Return [x, y] of the center of cell containing provided text 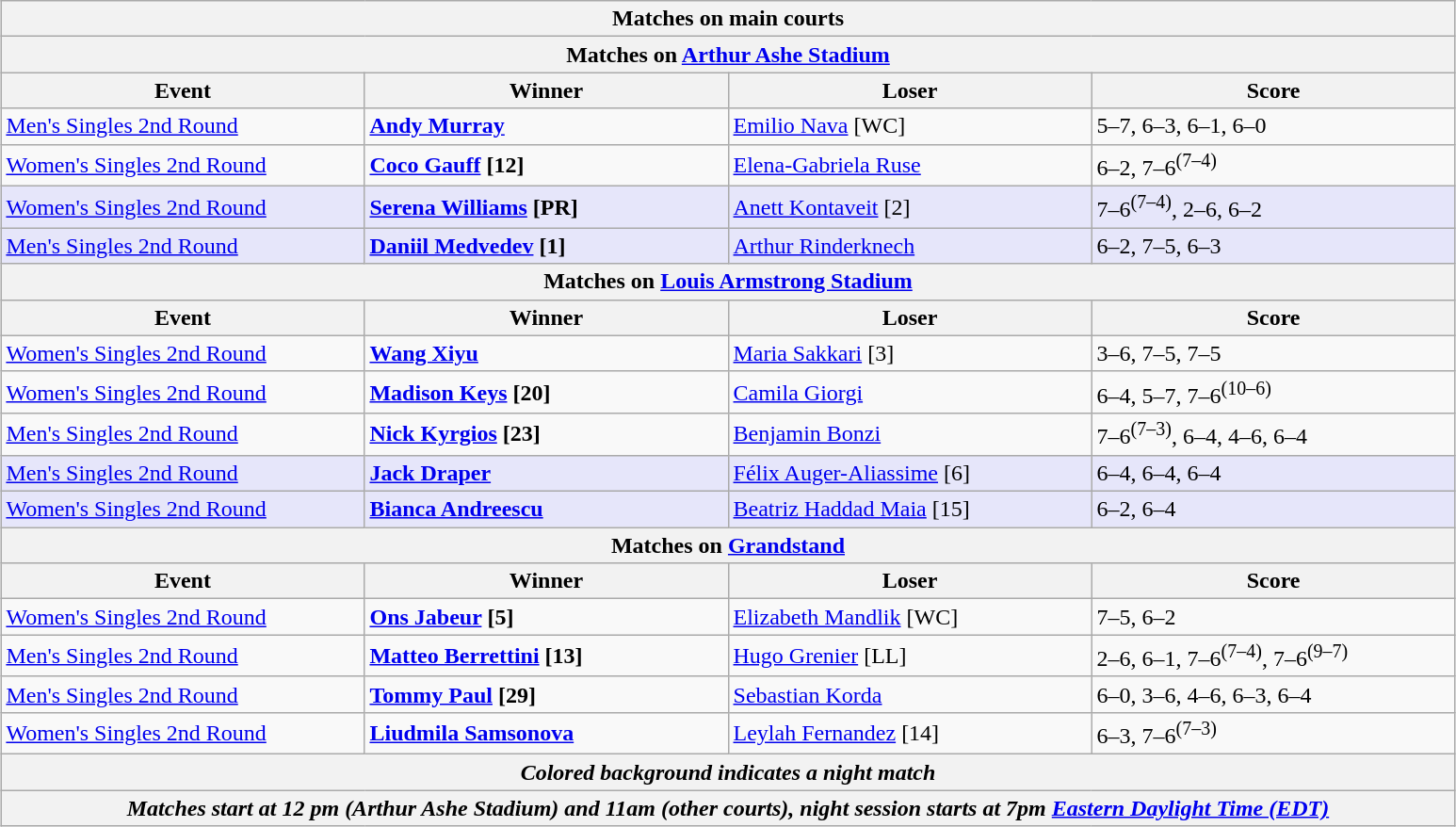
Emilio Nava [WC] [910, 126]
6–2, 7–6(7–4) [1273, 166]
Tommy Paul [29] [546, 694]
Camila Giorgi [910, 392]
2–6, 6–1, 7–6(7–4), 7–6(9–7) [1273, 656]
Matches on Arthur Ashe Stadium [728, 55]
Maria Sakkari [3] [910, 353]
Benjamin Bonzi [910, 435]
Félix Auger-Aliassime [6] [910, 473]
6–4, 6–4, 6–4 [1273, 473]
6–2, 7–5, 6–3 [1273, 246]
7–6(7–4), 2–6, 6–2 [1273, 207]
Matches on Grandstand [728, 545]
Andy Murray [546, 126]
Liudmila Samsonova [546, 733]
Bianca Andreescu [546, 510]
Serena Williams [PR] [546, 207]
Matches on Louis Armstrong Stadium [728, 282]
6–2, 6–4 [1273, 510]
6–4, 5–7, 7–6(10–6) [1273, 392]
Sebastian Korda [910, 694]
Matteo Berrettini [13] [546, 656]
Nick Kyrgios [23] [546, 435]
5–7, 6–3, 6–1, 6–0 [1273, 126]
Jack Draper [546, 473]
Arthur Rinderknech [910, 246]
Beatriz Haddad Maia [15] [910, 510]
Wang Xiyu [546, 353]
Ons Jabeur [5] [546, 617]
Elizabeth Mandlik [WC] [910, 617]
Madison Keys [20] [546, 392]
Daniil Medvedev [1] [546, 246]
6–3, 7–6(7–3) [1273, 733]
Matches start at 12 pm (Arthur Ashe Stadium) and 11am (other courts), night session starts at 7pm Eastern Daylight Time (EDT) [728, 808]
3–6, 7–5, 7–5 [1273, 353]
Coco Gauff [12] [546, 166]
Elena-Gabriela Ruse [910, 166]
Leylah Fernandez [14] [910, 733]
7–6(7–3), 6–4, 4–6, 6–4 [1273, 435]
Colored background indicates a night match [728, 772]
Anett Kontaveit [2] [910, 207]
Matches on main courts [728, 19]
6–0, 3–6, 4–6, 6–3, 6–4 [1273, 694]
Hugo Grenier [LL] [910, 656]
7–5, 6–2 [1273, 617]
